Provide the [X, Y] coordinate of the cell's center where the given text is located.  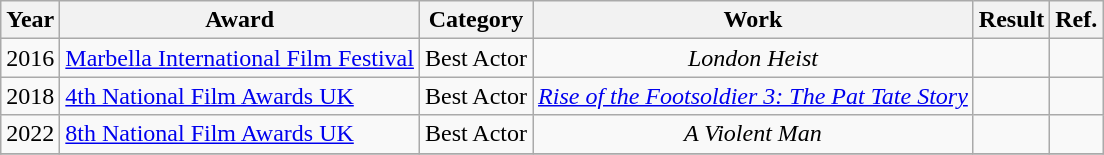
A Violent Man [754, 134]
Work [754, 20]
Ref. [1076, 20]
Result [1011, 20]
Marbella International Film Festival [240, 58]
Category [476, 20]
8th National Film Awards UK [240, 134]
Year [30, 20]
Rise of the Footsoldier 3: The Pat Tate Story [754, 96]
2018 [30, 96]
2016 [30, 58]
2022 [30, 134]
Award [240, 20]
London Heist [754, 58]
4th National Film Awards UK [240, 96]
